Pinpoint the cell where the given text exists, returning its (x, y) midpoint coordinate. 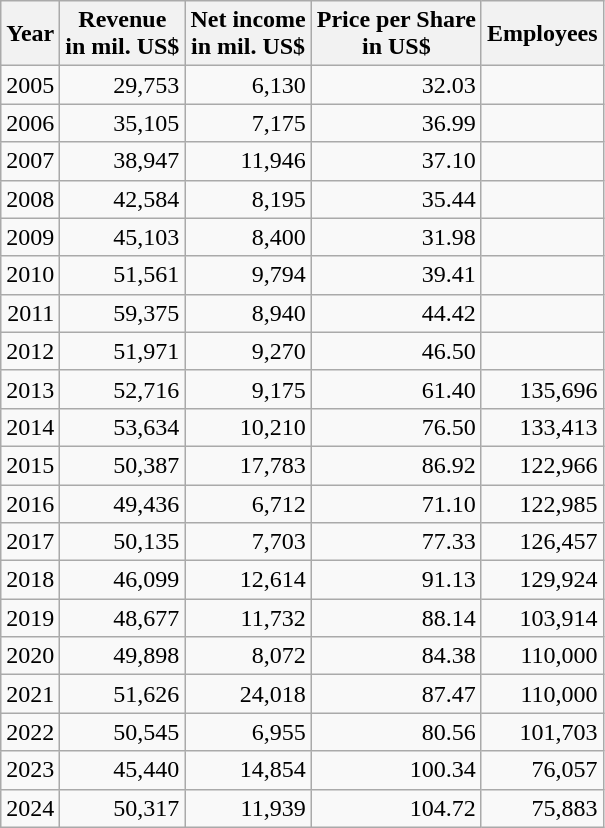
91.13 (396, 580)
50,545 (122, 732)
31.98 (396, 237)
48,677 (122, 618)
122,966 (542, 465)
2015 (30, 465)
2024 (30, 808)
12,614 (248, 580)
6,130 (248, 85)
52,716 (122, 389)
133,413 (542, 427)
2018 (30, 580)
49,898 (122, 656)
44.42 (396, 313)
2021 (30, 694)
50,135 (122, 542)
104.72 (396, 808)
2008 (30, 199)
36.99 (396, 123)
45,440 (122, 770)
8,195 (248, 199)
2007 (30, 161)
2016 (30, 503)
2012 (30, 351)
9,794 (248, 275)
9,175 (248, 389)
42,584 (122, 199)
2006 (30, 123)
77.33 (396, 542)
51,626 (122, 694)
8,940 (248, 313)
11,939 (248, 808)
50,387 (122, 465)
11,732 (248, 618)
2013 (30, 389)
9,270 (248, 351)
11,946 (248, 161)
2017 (30, 542)
35,105 (122, 123)
101,703 (542, 732)
59,375 (122, 313)
Revenuein mil. US$ (122, 34)
46,099 (122, 580)
100.34 (396, 770)
Net incomein mil. US$ (248, 34)
2020 (30, 656)
2009 (30, 237)
6,712 (248, 503)
87.47 (396, 694)
75,883 (542, 808)
2014 (30, 427)
122,985 (542, 503)
37.10 (396, 161)
14,854 (248, 770)
35.44 (396, 199)
17,783 (248, 465)
2023 (30, 770)
76,057 (542, 770)
29,753 (122, 85)
Year (30, 34)
2010 (30, 275)
88.14 (396, 618)
2005 (30, 85)
24,018 (248, 694)
49,436 (122, 503)
46.50 (396, 351)
10,210 (248, 427)
135,696 (542, 389)
7,175 (248, 123)
84.38 (396, 656)
71.10 (396, 503)
39.41 (396, 275)
8,072 (248, 656)
2019 (30, 618)
51,561 (122, 275)
53,634 (122, 427)
103,914 (542, 618)
45,103 (122, 237)
2011 (30, 313)
7,703 (248, 542)
129,924 (542, 580)
8,400 (248, 237)
86.92 (396, 465)
126,457 (542, 542)
50,317 (122, 808)
Price per Sharein US$ (396, 34)
61.40 (396, 389)
6,955 (248, 732)
80.56 (396, 732)
Employees (542, 34)
32.03 (396, 85)
76.50 (396, 427)
38,947 (122, 161)
2022 (30, 732)
51,971 (122, 351)
